Identify which cell holds the provided text, then report its (X, Y) central coordinate. 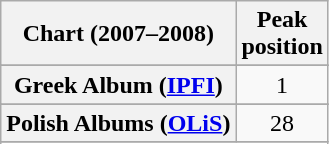
1 (282, 85)
28 (282, 123)
Greek Album (IPFI) (118, 85)
Peakposition (282, 34)
Polish Albums (OLiS) (118, 123)
Chart (2007–2008) (118, 34)
